Output the [x, y] coordinate of the center of the cell containing the given text.  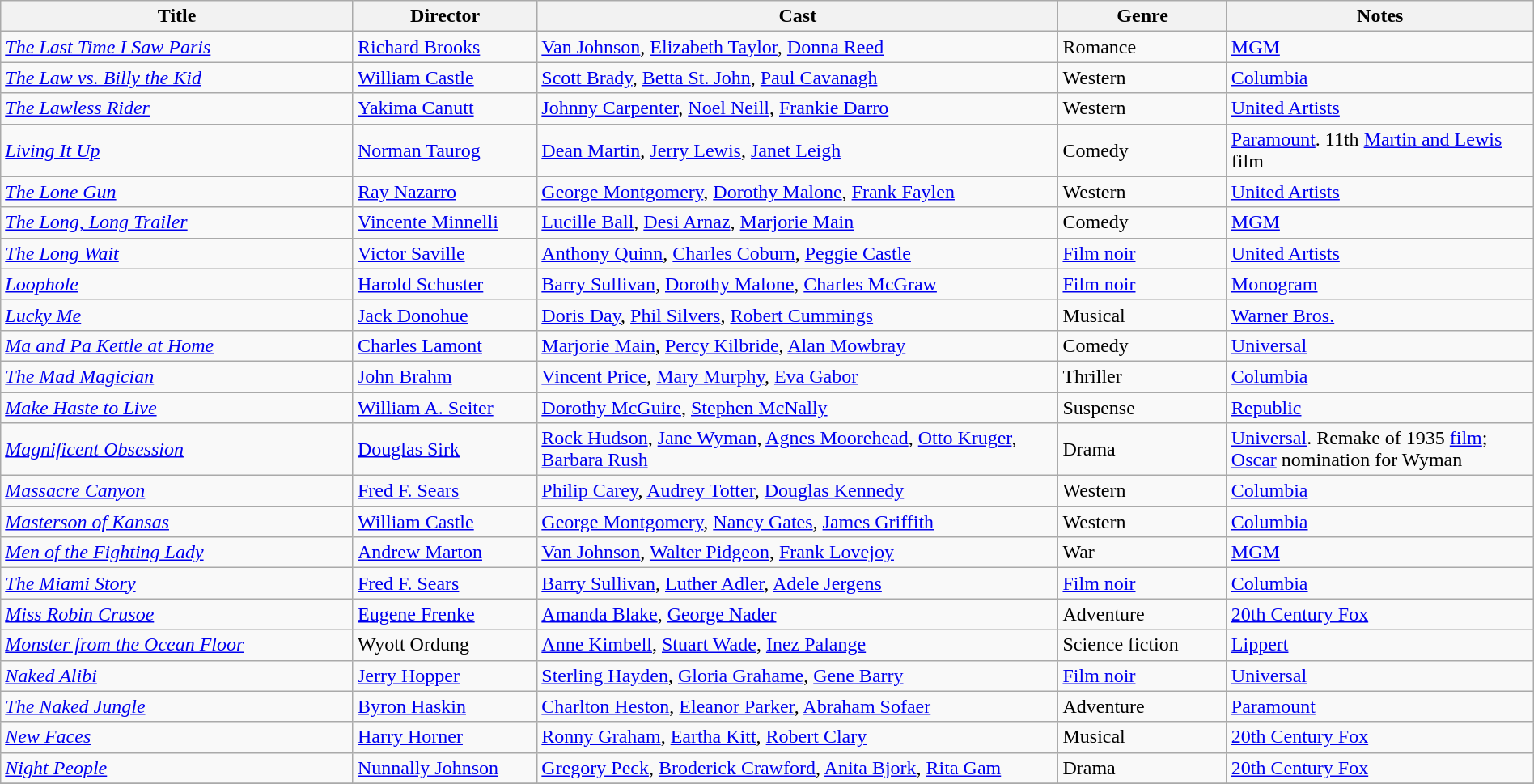
Ray Nazarro [445, 192]
Cast [798, 16]
Marjorie Main, Percy Kilbride, Alan Mowbray [798, 345]
Anne Kimbell, Stuart Wade, Inez Palange [798, 645]
The Naked Jungle [177, 706]
The Lawless Rider [177, 108]
Harry Horner [445, 737]
Van Johnson, Elizabeth Taylor, Donna Reed [798, 47]
Harold Schuster [445, 284]
Science fiction [1142, 645]
Gregory Peck, Broderick Crawford, Anita Bjork, Rita Gam [798, 768]
Massacre Canyon [177, 491]
Paramount [1380, 706]
Vincente Minnelli [445, 222]
Jerry Hopper [445, 676]
War [1142, 553]
George Montgomery, Dorothy Malone, Frank Faylen [798, 192]
Johnny Carpenter, Noel Neill, Frankie Darro [798, 108]
Rock Hudson, Jane Wyman, Agnes Moorehead, Otto Kruger, Barbara Rush [798, 450]
Genre [1142, 16]
Van Johnson, Walter Pidgeon, Frank Lovejoy [798, 553]
Amanda Blake, George Nader [798, 614]
Eugene Frenke [445, 614]
Doris Day, Phil Silvers, Robert Cummings [798, 315]
The Miami Story [177, 583]
Suspense [1142, 407]
Republic [1380, 407]
The Long, Long Trailer [177, 222]
Naked Alibi [177, 676]
New Faces [177, 737]
Norman Taurog [445, 150]
Dorothy McGuire, Stephen McNally [798, 407]
Barry Sullivan, Luther Adler, Adele Jergens [798, 583]
The Law vs. Billy the Kid [177, 78]
Yakima Canutt [445, 108]
Warner Bros. [1380, 315]
Anthony Quinn, Charles Coburn, Peggie Castle [798, 253]
The Long Wait [177, 253]
Lippert [1380, 645]
Director [445, 16]
Thriller [1142, 376]
Charlton Heston, Eleanor Parker, Abraham Sofaer [798, 706]
Lucky Me [177, 315]
John Brahm [445, 376]
Dean Martin, Jerry Lewis, Janet Leigh [798, 150]
Jack Donohue [445, 315]
Living It Up [177, 150]
Paramount. 11th Martin and Lewis film [1380, 150]
Ma and Pa Kettle at Home [177, 345]
Miss Robin Crusoe [177, 614]
Loophole [177, 284]
Wyott Ordung [445, 645]
Make Haste to Live [177, 407]
Vincent Price, Mary Murphy, Eva Gabor [798, 376]
Scott Brady, Betta St. John, Paul Cavanagh [798, 78]
Douglas Sirk [445, 450]
Sterling Hayden, Gloria Grahame, Gene Barry [798, 676]
Andrew Marton [445, 553]
Night People [177, 768]
The Lone Gun [177, 192]
Richard Brooks [445, 47]
Nunnally Johnson [445, 768]
Universal. Remake of 1935 film; Oscar nomination for Wyman [1380, 450]
The Mad Magician [177, 376]
The Last Time I Saw Paris [177, 47]
Magnificent Obsession [177, 450]
Byron Haskin [445, 706]
George Montgomery, Nancy Gates, James Griffith [798, 522]
Romance [1142, 47]
Charles Lamont [445, 345]
Monster from the Ocean Floor [177, 645]
Victor Saville [445, 253]
Lucille Ball, Desi Arnaz, Marjorie Main [798, 222]
Masterson of Kansas [177, 522]
Notes [1380, 16]
Philip Carey, Audrey Totter, Douglas Kennedy [798, 491]
William A. Seiter [445, 407]
Ronny Graham, Eartha Kitt, Robert Clary [798, 737]
Barry Sullivan, Dorothy Malone, Charles McGraw [798, 284]
Men of the Fighting Lady [177, 553]
Title [177, 16]
Monogram [1380, 284]
